Extract the (x, y) coordinate from the center of the cell holding the provided text.  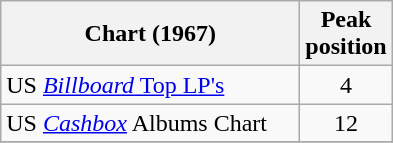
4 (346, 85)
US Cashbox Albums Chart (150, 123)
12 (346, 123)
US Billboard Top LP's (150, 85)
Peakposition (346, 34)
Chart (1967) (150, 34)
